Scan for the cell matching the given text and deliver its [x, y] coordinate at center. 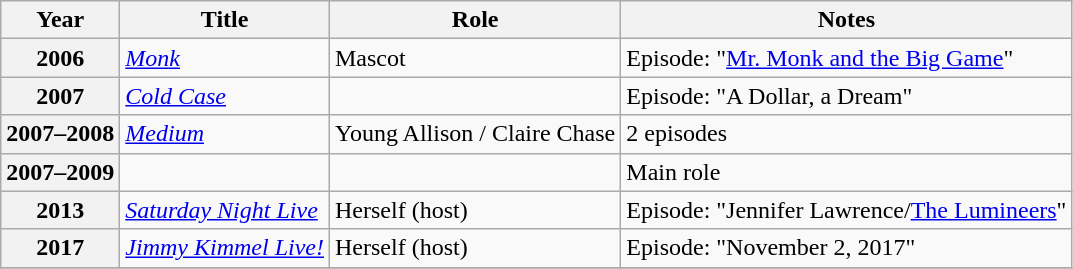
2013 [60, 210]
Mascot [474, 58]
2007–2009 [60, 172]
Jimmy Kimmel Live! [225, 248]
Episode: "Jennifer Lawrence/The Lumineers" [846, 210]
Medium [225, 134]
Title [225, 20]
Saturday Night Live [225, 210]
2017 [60, 248]
Episode: "Mr. Monk and the Big Game" [846, 58]
Main role [846, 172]
2007 [60, 96]
Year [60, 20]
2007–2008 [60, 134]
Monk [225, 58]
Young Allison / Claire Chase [474, 134]
Role [474, 20]
Episode: "A Dollar, a Dream" [846, 96]
2006 [60, 58]
2 episodes [846, 134]
Cold Case [225, 96]
Episode: "November 2, 2017" [846, 248]
Notes [846, 20]
